Capture the cell that displays the provided text and extract its [x, y] central coordinate. 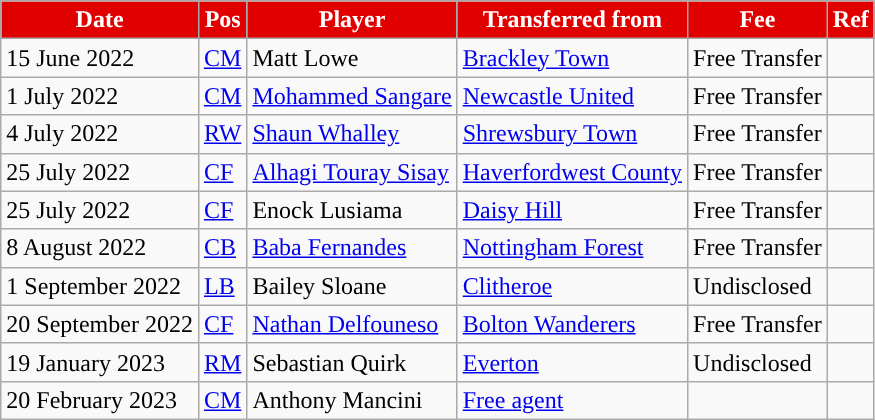
1 September 2022 [100, 286]
Ref [850, 20]
Date [100, 20]
Nottingham Forest [572, 248]
4 July 2022 [100, 134]
Bolton Wanderers [572, 324]
RW [222, 134]
Enock Lusiama [352, 210]
Mohammed Sangare [352, 96]
Transferred from [572, 20]
Shrewsbury Town [572, 134]
19 January 2023 [100, 362]
8 August 2022 [100, 248]
Pos [222, 20]
Everton [572, 362]
1 July 2022 [100, 96]
Baba Fernandes [352, 248]
RM [222, 362]
Newcastle United [572, 96]
Bailey Sloane [352, 286]
Daisy Hill [572, 210]
Fee [758, 20]
Clitheroe [572, 286]
Matt Lowe [352, 58]
20 September 2022 [100, 324]
LB [222, 286]
Player [352, 20]
CB [222, 248]
Free agent [572, 400]
Alhagi Touray Sisay [352, 172]
20 February 2023 [100, 400]
Brackley Town [572, 58]
Haverfordwest County [572, 172]
Anthony Mancini [352, 400]
15 June 2022 [100, 58]
Nathan Delfouneso [352, 324]
Sebastian Quirk [352, 362]
Shaun Whalley [352, 134]
